Extract the [x, y] coordinate from the center of the cell holding the provided text.  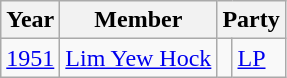
Member [138, 20]
LP [258, 58]
Party [251, 20]
Lim Yew Hock [138, 58]
1951 [30, 58]
Year [30, 20]
